Return (X, Y) of the center of cell containing provided text 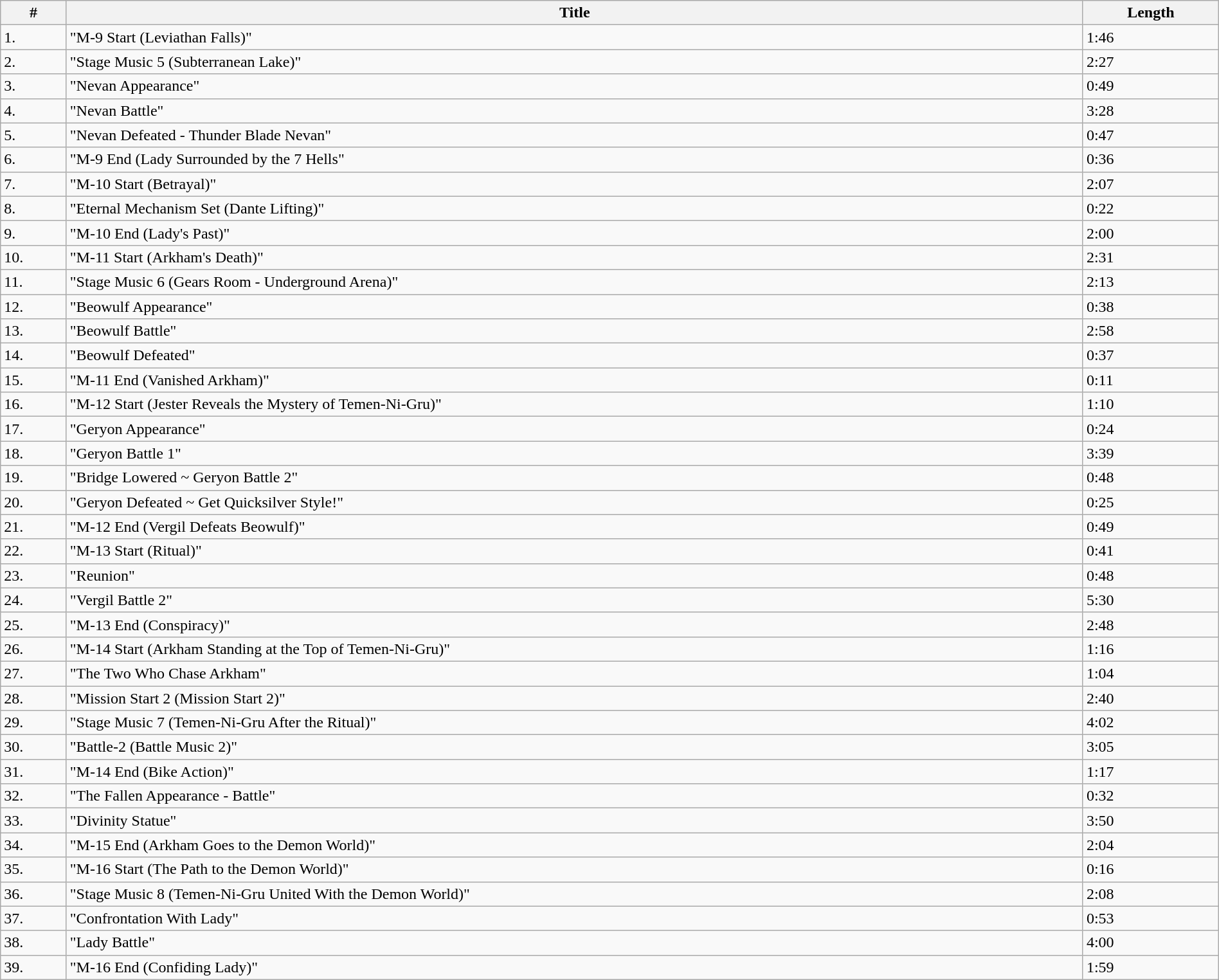
"M-13 End (Conspiracy)" (575, 624)
1:10 (1151, 404)
31. (33, 772)
5:30 (1151, 600)
"Stage Music 6 (Gears Room - Underground Arena)" (575, 282)
"Geryon Battle 1" (575, 453)
27. (33, 673)
2:00 (1151, 233)
Length (1151, 13)
"Bridge Lowered ~ Geryon Battle 2" (575, 478)
3. (33, 86)
"Battle-2 (Battle Music 2)" (575, 747)
1:04 (1151, 673)
"Lady Battle" (575, 943)
1:17 (1151, 772)
19. (33, 478)
"Beowulf Battle" (575, 331)
26. (33, 649)
"M-12 Start (Jester Reveals the Mystery of Temen-Ni-Gru)" (575, 404)
"M-16 Start (The Path to the Demon World)" (575, 869)
"Geryon Appearance" (575, 429)
"M-10 Start (Betrayal)" (575, 184)
3:28 (1151, 111)
2:40 (1151, 698)
"M-11 Start (Arkham's Death)" (575, 257)
21. (33, 527)
3:05 (1151, 747)
"Beowulf Defeated" (575, 356)
"M-9 End (Lady Surrounded by the 7 Hells" (575, 159)
"M-16 End (Confiding Lady)" (575, 967)
"Vergil Battle 2" (575, 600)
1:16 (1151, 649)
"Stage Music 8 (Temen-Ni-Gru United With the Demon World)" (575, 894)
0:22 (1151, 208)
2:48 (1151, 624)
"Nevan Defeated - Thunder Blade Nevan" (575, 135)
4. (33, 111)
18. (33, 453)
8. (33, 208)
0:37 (1151, 356)
24. (33, 600)
0:53 (1151, 918)
"M-14 Start (Arkham Standing at the Top of Temen-Ni-Gru)" (575, 649)
11. (33, 282)
3:50 (1151, 821)
0:32 (1151, 796)
"Geryon Defeated ~ Get Quicksilver Style!" (575, 502)
"Confrontation With Lady" (575, 918)
25. (33, 624)
"Stage Music 5 (Subterranean Lake)" (575, 62)
37. (33, 918)
"Eternal Mechanism Set (Dante Lifting)" (575, 208)
7. (33, 184)
22. (33, 551)
0:41 (1151, 551)
"Stage Music 7 (Temen-Ni-Gru After the Ritual)" (575, 723)
"M-15 End (Arkham Goes to the Demon World)" (575, 845)
"The Two Who Chase Arkham" (575, 673)
2:27 (1151, 62)
0:24 (1151, 429)
"M-14 End (Bike Action)" (575, 772)
9. (33, 233)
6. (33, 159)
16. (33, 404)
39. (33, 967)
5. (33, 135)
23. (33, 576)
12. (33, 307)
Title (575, 13)
"M-13 Start (Ritual)" (575, 551)
0:25 (1151, 502)
0:11 (1151, 380)
4:02 (1151, 723)
2:31 (1151, 257)
36. (33, 894)
2:58 (1151, 331)
35. (33, 869)
"Mission Start 2 (Mission Start 2)" (575, 698)
"Beowulf Appearance" (575, 307)
15. (33, 380)
"M-9 Start (Leviathan Falls)" (575, 37)
2:13 (1151, 282)
"M-11 End (Vanished Arkham)" (575, 380)
"Nevan Appearance" (575, 86)
17. (33, 429)
"Nevan Battle" (575, 111)
2:07 (1151, 184)
32. (33, 796)
14. (33, 356)
"Reunion" (575, 576)
1:46 (1151, 37)
"M-12 End (Vergil Defeats Beowulf)" (575, 527)
30. (33, 747)
2. (33, 62)
1. (33, 37)
0:16 (1151, 869)
34. (33, 845)
# (33, 13)
"The Fallen Appearance - Battle" (575, 796)
3:39 (1151, 453)
4:00 (1151, 943)
0:47 (1151, 135)
33. (33, 821)
38. (33, 943)
1:59 (1151, 967)
28. (33, 698)
29. (33, 723)
0:36 (1151, 159)
"Divinity Statue" (575, 821)
"M-10 End (Lady's Past)" (575, 233)
0:38 (1151, 307)
2:08 (1151, 894)
13. (33, 331)
10. (33, 257)
20. (33, 502)
2:04 (1151, 845)
